From the cell containing the given text, extract its center point as (x, y) coordinate. 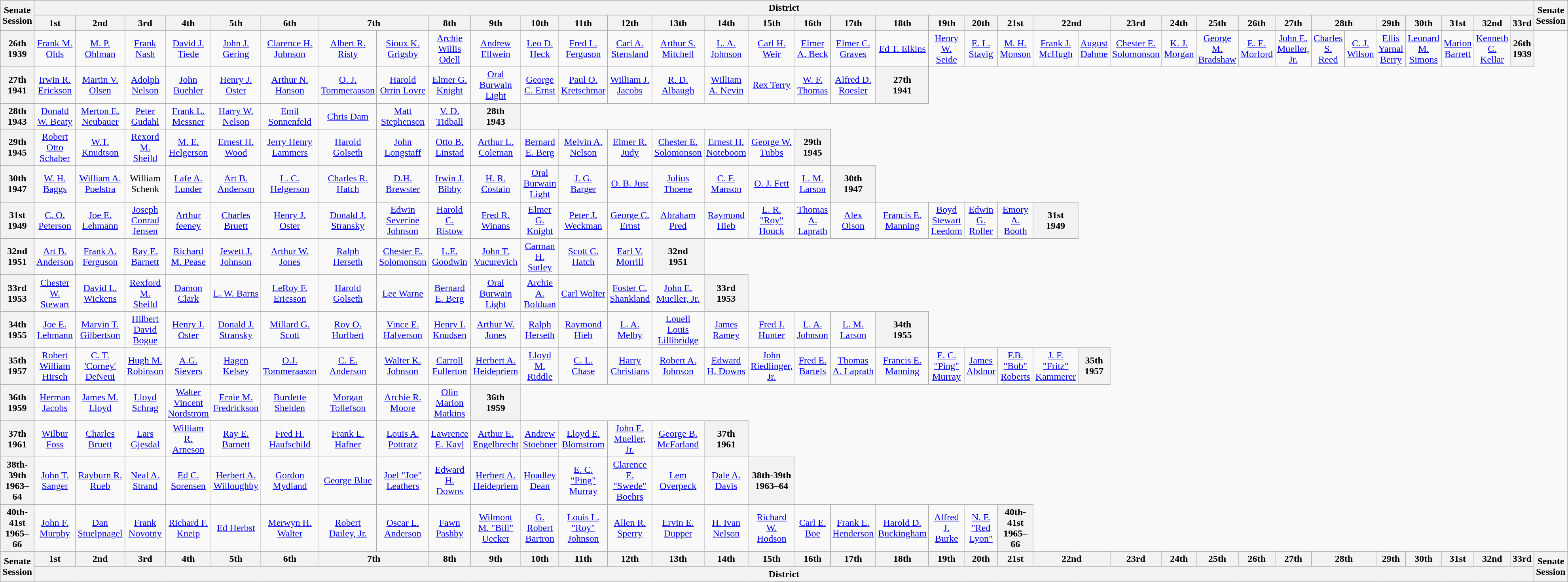
Archie A. Bolduan (540, 293)
C. F. Manson (726, 184)
Irwin R. Erickson (55, 85)
H. R. Costain (495, 184)
M. P. Ohlman (100, 49)
Frank L. Hafner (348, 439)
Ed T. Elkins (903, 49)
Robert Dailey, Jr. (348, 528)
Arthur S. Mitchell (678, 49)
Peter Gudahl (145, 116)
C. L. Chase (583, 366)
Richard M. Pease (188, 257)
David L. Wickens (100, 293)
Sioux K. Grigsby (403, 49)
Otto B. Linstad (450, 147)
Frank J. McHugh (1056, 49)
Elmer C. Graves (853, 49)
Fred E. Bartels (813, 366)
George Blue (348, 481)
V. D. Tidball (450, 116)
L. R. "Roy" Houck (772, 220)
Robert A. Johnson (678, 366)
Ernie M. Fredrickson (236, 402)
Richard W. Hodson (772, 528)
F.B. "Bob" Roberts (1015, 366)
Alex Olson (853, 220)
James Ramey (726, 329)
Herman Jacobs (55, 402)
Allen R. Sperry (630, 528)
O. J. Fett (772, 184)
Archie R. Moore (403, 402)
Frank Nash (145, 49)
L. W. Barns (236, 293)
Lee Warne (403, 293)
Marvin T. Gilbertson (100, 329)
W.T. Knudtson (100, 147)
A.G. Sievers (188, 366)
D.H. Brewster (403, 184)
John J. Gering (236, 49)
Olin Marion Matkins (450, 402)
Rexford M. Sheild (145, 293)
Foster C. Shankland (630, 293)
Gordon Mydland (290, 481)
Arthur E. Engelbrecht (495, 439)
R. D. Albaugh (678, 85)
Frank E. Henderson (853, 528)
Chester W. Stewart (55, 293)
William A. Nevin (726, 85)
Elmer R. Judy (630, 147)
Robert Otto Schaber (55, 147)
Fred H. Haufschild (290, 439)
John Longstaff (403, 147)
M. E. Helgerson (188, 147)
Ed C. Sorensen (188, 481)
O. J. Tommeraason (348, 85)
Frank A. Ferguson (100, 257)
Harold D. Buckingham (903, 528)
Harold Orrin Lovre (403, 85)
Millard G. Scott (290, 329)
J. F. "Fritz" Kammerer (1056, 366)
Emil Sonnenfeld (290, 116)
Melvin A. Nelson (583, 147)
Vince E. Halverson (403, 329)
Burdette Shelden (290, 402)
Boyd Stewart Leedom (946, 220)
C. O. Peterson (55, 220)
LeRoy F. Ericsson (290, 293)
Marion Barrett (1458, 49)
Henry W. Seide (946, 49)
Elmer A. Beck (813, 49)
Charles S. Reed (1328, 49)
Louis L. "Roy" Johnson (583, 528)
Merton E. Neubauer (100, 116)
Fred L. Ferguson (583, 49)
Joel "Joe" Leathers (403, 481)
George W. Tubbs (772, 147)
Lloyd E. Blomstrom (583, 439)
Henry I. Knudsen (450, 329)
Oscar L. Anderson (403, 528)
Richard F. Kneip (188, 528)
William Schenk (145, 184)
Rex Terry (772, 85)
Clarence E. "Swede" Boehrs (630, 481)
Frank Novotny (145, 528)
Hagen Kelsey (236, 366)
M. H. Monson (1015, 49)
Charles R. Hatch (348, 184)
Merwyn H. Walter (290, 528)
Hoadley Dean (540, 481)
John T. Vucurevich (495, 257)
John Riedlinger, Jr. (772, 366)
H. Ivan Nelson (726, 528)
Lem Overpeck (678, 481)
Morgan Tollefson (348, 402)
Harold C. Ristow (450, 220)
G. Robert Bartron (540, 528)
Lloyd M. Riddle (540, 366)
Ernest H. Noteboom (726, 147)
Harry W. Nelson (236, 116)
Chris Dam (348, 116)
Louis A. Pottratz (403, 439)
Alfred J. Burke (946, 528)
Adolph Nelson (145, 85)
K. J. Morgan (1179, 49)
Dan Stuelpnagel (100, 528)
James Abdnor (981, 366)
Carl A. Stensland (630, 49)
Joseph Conrad Jensen (145, 220)
Ervin E. Dupper (678, 528)
Carl E. Boe (813, 528)
Rexord M. Sheild (145, 147)
Albert R. Risty (348, 49)
Carl Wolter (583, 293)
Wilbur Foss (55, 439)
O.J. Tommeraason (290, 366)
W. F. Thomas (813, 85)
James M. Lloyd (100, 402)
Arthur N. Hanson (290, 85)
Arthur feeney (188, 220)
Carl H. Weir (772, 49)
Rayburn R. Rueb (100, 481)
Andrew Stoebner (540, 439)
Edwin G. Roller (981, 220)
Clarence H. Johnson (290, 49)
Damon Clark (188, 293)
Matt Stephenson (403, 116)
Harry Christians (630, 366)
N. F. "Red Lyon" (981, 528)
W. H. Baggs (55, 184)
O. B. Just (630, 184)
John Buehler (188, 85)
Edwin Severine Johnson (403, 220)
Arthur L. Coleman (495, 147)
Emory A. Booth (1015, 220)
Paul O. Kretschmar (583, 85)
C. E. Anderson (348, 366)
Fred R. Winans (495, 220)
Herbert A. Willoughby (236, 481)
Leo D. Heck (540, 49)
Jewett J. Johnson (236, 257)
Peter J. Weckman (583, 220)
Ellis Yarnal Berry (1391, 49)
August Dahme (1094, 49)
Neal A. Strand (145, 481)
C. T. 'Corney' DeNeui (100, 366)
Jerry Henry Lammers (290, 147)
L.E. Goodwin (450, 257)
Abraham Pred (678, 220)
L. A. Melby (630, 329)
Fred J. Hunter (772, 329)
Robert William Hirsch (55, 366)
Earl V. Morrill (630, 257)
Carman H. Sutley (540, 257)
George B. McFarland (678, 439)
Leonard M. Simons (1424, 49)
Scott C. Hatch (583, 257)
William A. Poelstra (100, 184)
Lawrence E. Kayl (450, 439)
Dale A. Davis (726, 481)
E. L. Stavig (981, 49)
Frank L. Messner (188, 116)
John F. Murphy (55, 528)
George M. Bradshaw (1217, 49)
Julius Thoene (678, 184)
J. G. Barger (583, 184)
Martin V. Olsen (100, 85)
C. J. Wilson (1360, 49)
Roy O. Hurlbert (348, 329)
William R. Arneson (188, 439)
Walter Vincent Nordstrom (188, 402)
Lloyd Schrag (145, 402)
Walter K. Johnson (403, 366)
E. E. Morford (1257, 49)
Louell Louis Lillibridge (678, 329)
Frank M. Olds (55, 49)
John T. Sanger (55, 481)
Wilmont M. "Bill" Uecker (495, 528)
Kenneth C. Kellar (1492, 49)
Lars Gjesdal (145, 439)
William J. Jacobs (630, 85)
David J. Tiede (188, 49)
Hugh M. Robinson (145, 366)
Fawn Pashby (450, 528)
Hilbert David Bogue (145, 329)
Lafe A. Lunder (188, 184)
Andrew Ellwein (495, 49)
L. C. Helgerson (290, 184)
Ed Herbst (236, 528)
Ernest H. Wood (236, 147)
Archie Willis Odell (450, 49)
Irwin J. Bibby (450, 184)
Carroll Fullerton (450, 366)
Alfred D. Roesler (853, 85)
Donald W. Beaty (55, 116)
